Pinpoint the cell where the given text exists, returning its [x, y] midpoint coordinate. 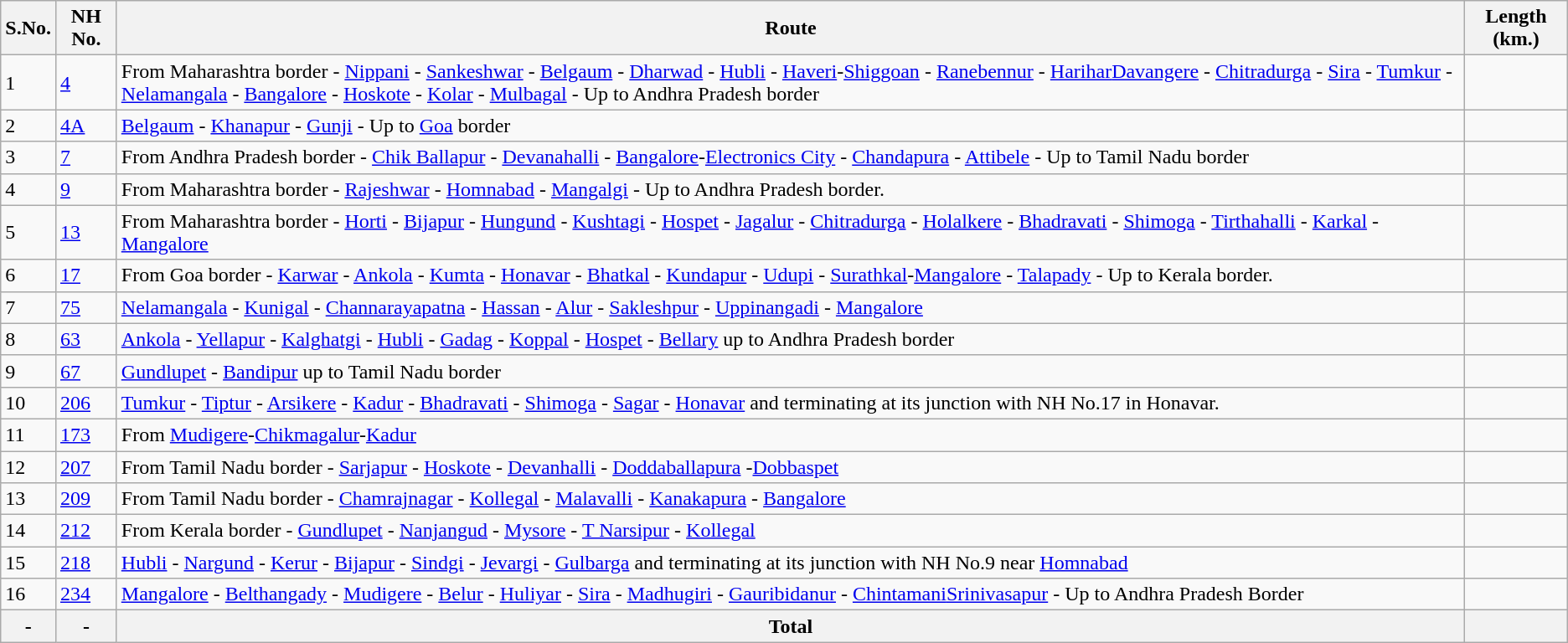
From Maharashtra border - Rajeshwar - Homnabad - Mangalgi - Up to Andhra Pradesh border. [791, 189]
1 [28, 82]
From Andhra Pradesh border - Chik Ballapur - Devanahalli - Bangalore-Electronics City - Chandapura - Attibele - Up to Tamil Nadu border [791, 157]
From Goa border - Karwar - Ankola - Kumta - Honavar - Bhatkal - Kundapur - Udupi - Surathkal-Mangalore - Talapady - Up to Kerala border. [791, 275]
15 [28, 563]
209 [85, 499]
Length (km.) [1516, 28]
Tumkur - Tiptur - Arsikere - Kadur - Bhadravati - Shimoga - Sagar - Honavar and terminating at its junction with NH No.17 in Honavar. [791, 403]
From Tamil Nadu border - Chamrajnagar - Kollegal - Malavalli - Kanakapura - Bangalore [791, 499]
From Tamil Nadu border - Sarjapur - Hoskote - Devanhalli - Doddaballapura -Dobbaspet [791, 466]
75 [85, 307]
207 [85, 466]
234 [85, 594]
Gundlupet - Bandipur up to Tamil Nadu border [791, 371]
Ankola - Yellapur - Kalghatgi - Hubli - Gadag - Koppal - Hospet - Bellary up to Andhra Pradesh border [791, 339]
67 [85, 371]
11 [28, 435]
From Mudigere-Chikmagalur-Kadur [791, 435]
6 [28, 275]
Mangalore - Belthangady - Mudigere - Belur - Huliyar - Sira - Madhugiri - Gauribidanur - ChintamaniSrinivasapur - Up to Andhra Pradesh Border [791, 594]
Belgaum - Khanapur - Gunji - Up to Goa border [791, 126]
173 [85, 435]
12 [28, 466]
14 [28, 531]
206 [85, 403]
From Kerala border - Gundlupet - Nanjangud - Mysore - T Narsipur - Kollegal [791, 531]
2 [28, 126]
5 [28, 233]
212 [85, 531]
17 [85, 275]
Hubli - Nargund - Kerur - Bijapur - Sindgi - Jevargi - Gulbarga and terminating at its junction with NH No.9 near Homnabad [791, 563]
Route [791, 28]
NH No. [85, 28]
63 [85, 339]
Total [791, 626]
3 [28, 157]
218 [85, 563]
8 [28, 339]
16 [28, 594]
Nelamangala - Kunigal - Channarayapatna - Hassan - Alur - Sakleshpur - Uppinangadi - Mangalore [791, 307]
10 [28, 403]
4A [85, 126]
S.No. [28, 28]
